Provide the [X, Y] coordinate of the cell's center where the given text is located.  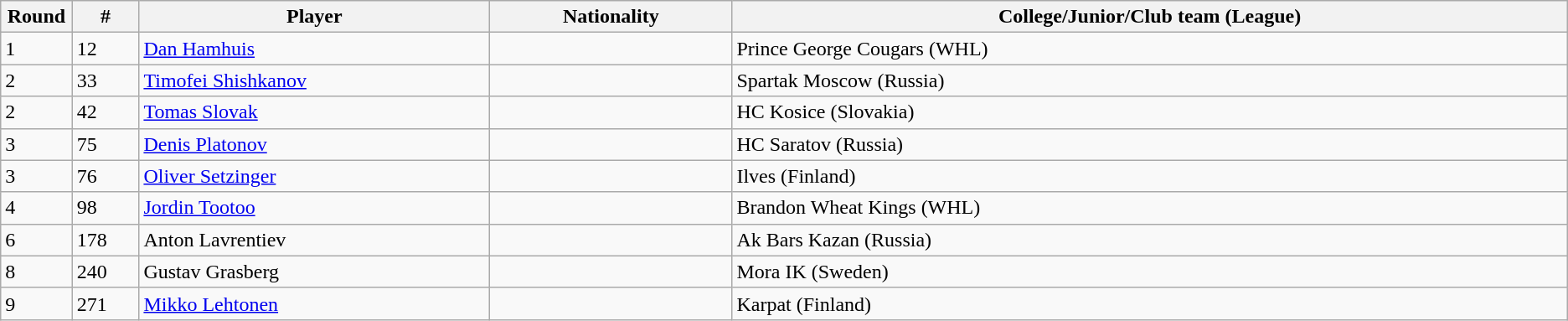
Denis Platonov [315, 144]
Prince George Cougars (WHL) [1149, 49]
178 [106, 240]
33 [106, 80]
Ilves (Finland) [1149, 176]
42 [106, 112]
# [106, 17]
Oliver Setzinger [315, 176]
Karpat (Finland) [1149, 303]
Spartak Moscow (Russia) [1149, 80]
240 [106, 272]
Ak Bars Kazan (Russia) [1149, 240]
College/Junior/Club team (League) [1149, 17]
Timofei Shishkanov [315, 80]
12 [106, 49]
Mikko Lehtonen [315, 303]
271 [106, 303]
6 [37, 240]
Nationality [611, 17]
76 [106, 176]
Mora IK (Sweden) [1149, 272]
1 [37, 49]
75 [106, 144]
98 [106, 208]
Player [315, 17]
8 [37, 272]
Gustav Grasberg [315, 272]
Round [37, 17]
Tomas Slovak [315, 112]
Anton Lavrentiev [315, 240]
9 [37, 303]
4 [37, 208]
Jordin Tootoo [315, 208]
Brandon Wheat Kings (WHL) [1149, 208]
HC Kosice (Slovakia) [1149, 112]
HC Saratov (Russia) [1149, 144]
Dan Hamhuis [315, 49]
